Identify which cell holds the provided text, then report its [X, Y] central coordinate. 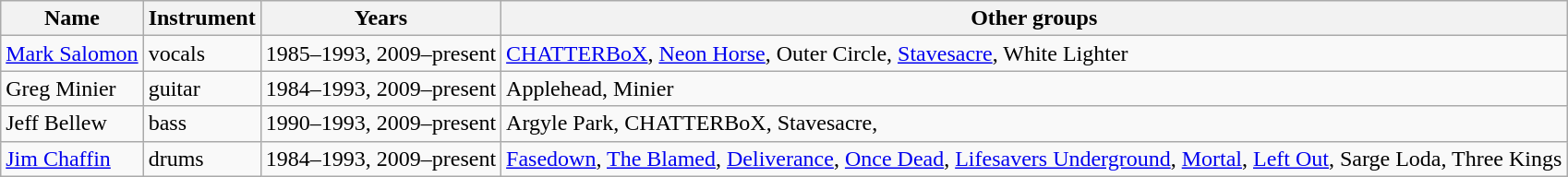
Applehead, Minier [1034, 88]
Jim Chaffin [72, 159]
Mark Salomon [72, 53]
CHATTERBoX, Neon Horse, Outer Circle, Stavesacre, White Lighter [1034, 53]
bass [201, 124]
Years [380, 18]
1985–1993, 2009–present [380, 53]
Jeff Bellew [72, 124]
guitar [201, 88]
Argyle Park, CHATTERBoX, Stavesacre, [1034, 124]
Fasedown, The Blamed, Deliverance, Once Dead, Lifesavers Underground, Mortal, Left Out, Sarge Loda, Three Kings [1034, 159]
Greg Minier [72, 88]
Name [72, 18]
Instrument [201, 18]
drums [201, 159]
1990–1993, 2009–present [380, 124]
vocals [201, 53]
Other groups [1034, 18]
